Provide the (X, Y) coordinate of the cell's center where the given text is located.  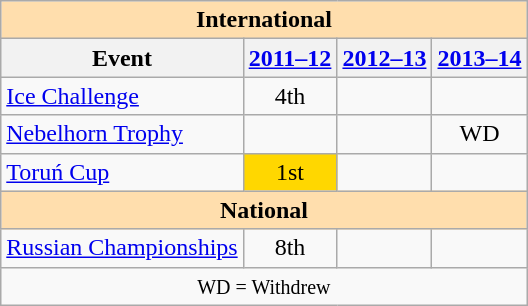
Toruń Cup (122, 172)
International (264, 20)
WD = Withdrew (264, 286)
National (264, 210)
Event (122, 58)
WD (480, 134)
1st (290, 172)
2011–12 (290, 58)
8th (290, 248)
4th (290, 96)
2012–13 (384, 58)
2013–14 (480, 58)
Ice Challenge (122, 96)
Nebelhorn Trophy (122, 134)
Russian Championships (122, 248)
